Identify which cell holds the provided text, then report its [X, Y] central coordinate. 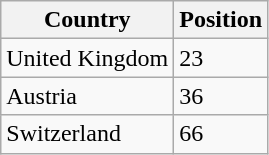
United Kingdom [88, 58]
23 [221, 58]
Country [88, 20]
36 [221, 96]
Position [221, 20]
Switzerland [88, 134]
66 [221, 134]
Austria [88, 96]
